From the cell containing the given text, extract its center point as (x, y) coordinate. 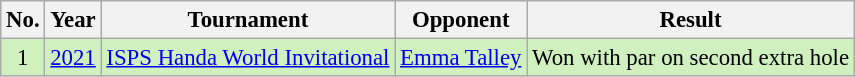
Won with par on second extra hole (691, 58)
2021 (73, 58)
Result (691, 20)
Year (73, 20)
No. (23, 20)
Opponent (461, 20)
ISPS Handa World Invitational (248, 58)
Emma Talley (461, 58)
1 (23, 58)
Tournament (248, 20)
